Locate the cell with the specified text and output its (X, Y) center coordinate. 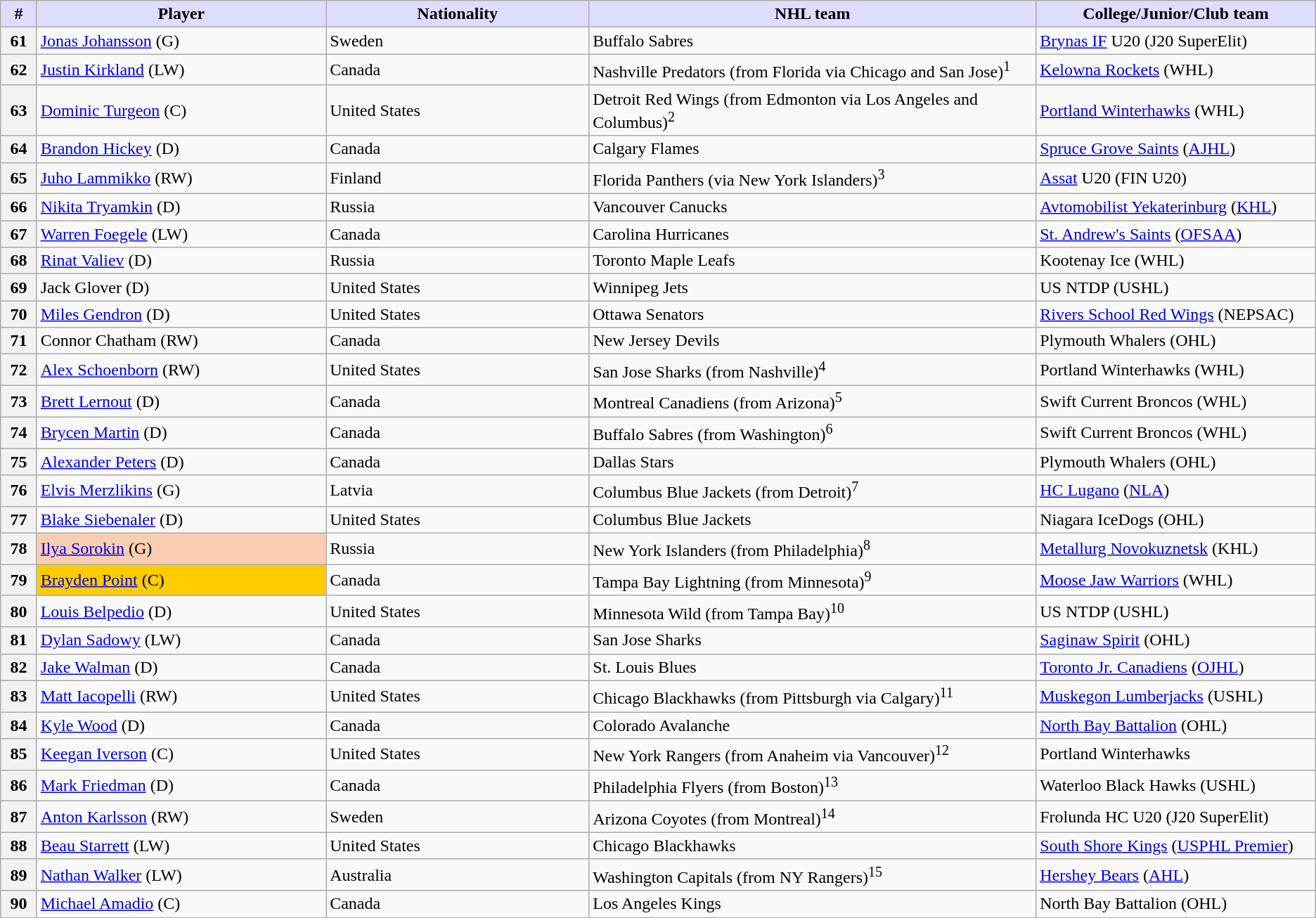
Jonas Johansson (G) (181, 41)
Buffalo Sabres (813, 41)
65 (18, 179)
San Jose Sharks (from Nashville)4 (813, 370)
Carolina Hurricanes (813, 234)
Waterloo Black Hawks (USHL) (1176, 786)
NHL team (813, 14)
Toronto Jr. Canadiens (OJHL) (1176, 667)
84 (18, 725)
Blake Siebenaler (D) (181, 519)
Vancouver Canucks (813, 207)
Nikita Tryamkin (D) (181, 207)
Brayden Point (C) (181, 581)
68 (18, 261)
Arizona Coyotes (from Montreal)14 (813, 817)
71 (18, 341)
88 (18, 846)
Elvis Merzlikins (G) (181, 491)
74 (18, 433)
Michael Amadio (C) (181, 904)
Chicago Blackhawks (from Pittsburgh via Calgary)11 (813, 696)
Columbus Blue Jackets (from Detroit)7 (813, 491)
Jake Walman (D) (181, 667)
81 (18, 640)
College/Junior/Club team (1176, 14)
Tampa Bay Lightning (from Minnesota)9 (813, 581)
Kyle Wood (D) (181, 725)
South Shore Kings (USPHL Premier) (1176, 846)
Nashville Predators (from Florida via Chicago and San Jose)1 (813, 70)
78 (18, 548)
Alexander Peters (D) (181, 462)
New Jersey Devils (813, 341)
Detroit Red Wings (from Edmonton via Los Angeles and Columbus)2 (813, 110)
Matt Iacopelli (RW) (181, 696)
Mark Friedman (D) (181, 786)
Dominic Turgeon (C) (181, 110)
82 (18, 667)
San Jose Sharks (813, 640)
Chicago Blackhawks (813, 846)
Dallas Stars (813, 462)
Calgary Flames (813, 149)
New York Islanders (from Philadelphia)8 (813, 548)
75 (18, 462)
Anton Karlsson (RW) (181, 817)
Keegan Iverson (C) (181, 755)
Portland Winterhawks (1176, 755)
Ottawa Senators (813, 314)
Buffalo Sabres (from Washington)6 (813, 433)
89 (18, 874)
Nationality (458, 14)
Alex Schoenborn (RW) (181, 370)
72 (18, 370)
Brynas IF U20 (J20 SuperElit) (1176, 41)
Ilya Sorokin (G) (181, 548)
83 (18, 696)
Juho Lammikko (RW) (181, 179)
Rinat Valiev (D) (181, 261)
Australia (458, 874)
St. Louis Blues (813, 667)
64 (18, 149)
Minnesota Wild (from Tampa Bay)10 (813, 612)
Player (181, 14)
70 (18, 314)
63 (18, 110)
Justin Kirkland (LW) (181, 70)
Saginaw Spirit (OHL) (1176, 640)
Moose Jaw Warriors (WHL) (1176, 581)
Colorado Avalanche (813, 725)
67 (18, 234)
HC Lugano (NLA) (1176, 491)
Muskegon Lumberjacks (USHL) (1176, 696)
87 (18, 817)
73 (18, 402)
Warren Foegele (LW) (181, 234)
Kootenay Ice (WHL) (1176, 261)
Florida Panthers (via New York Islanders)3 (813, 179)
Los Angeles Kings (813, 904)
79 (18, 581)
80 (18, 612)
Spruce Grove Saints (AJHL) (1176, 149)
Brycen Martin (D) (181, 433)
Jack Glover (D) (181, 287)
Washington Capitals (from NY Rangers)15 (813, 874)
86 (18, 786)
Dylan Sadowy (LW) (181, 640)
77 (18, 519)
62 (18, 70)
Hershey Bears (AHL) (1176, 874)
Louis Belpedio (D) (181, 612)
69 (18, 287)
Latvia (458, 491)
61 (18, 41)
Brandon Hickey (D) (181, 149)
Columbus Blue Jackets (813, 519)
Kelowna Rockets (WHL) (1176, 70)
Montreal Canadiens (from Arizona)5 (813, 402)
85 (18, 755)
St. Andrew's Saints (OFSAA) (1176, 234)
Finland (458, 179)
New York Rangers (from Anaheim via Vancouver)12 (813, 755)
Avtomobilist Yekaterinburg (KHL) (1176, 207)
Nathan Walker (LW) (181, 874)
Niagara IceDogs (OHL) (1176, 519)
Frolunda HC U20 (J20 SuperElit) (1176, 817)
90 (18, 904)
Connor Chatham (RW) (181, 341)
76 (18, 491)
Assat U20 (FIN U20) (1176, 179)
66 (18, 207)
Toronto Maple Leafs (813, 261)
Winnipeg Jets (813, 287)
Beau Starrett (LW) (181, 846)
Brett Lernout (D) (181, 402)
Miles Gendron (D) (181, 314)
Rivers School Red Wings (NEPSAC) (1176, 314)
Metallurg Novokuznetsk (KHL) (1176, 548)
# (18, 14)
Philadelphia Flyers (from Boston)13 (813, 786)
